Identify which cell holds the provided text, then report its (X, Y) central coordinate. 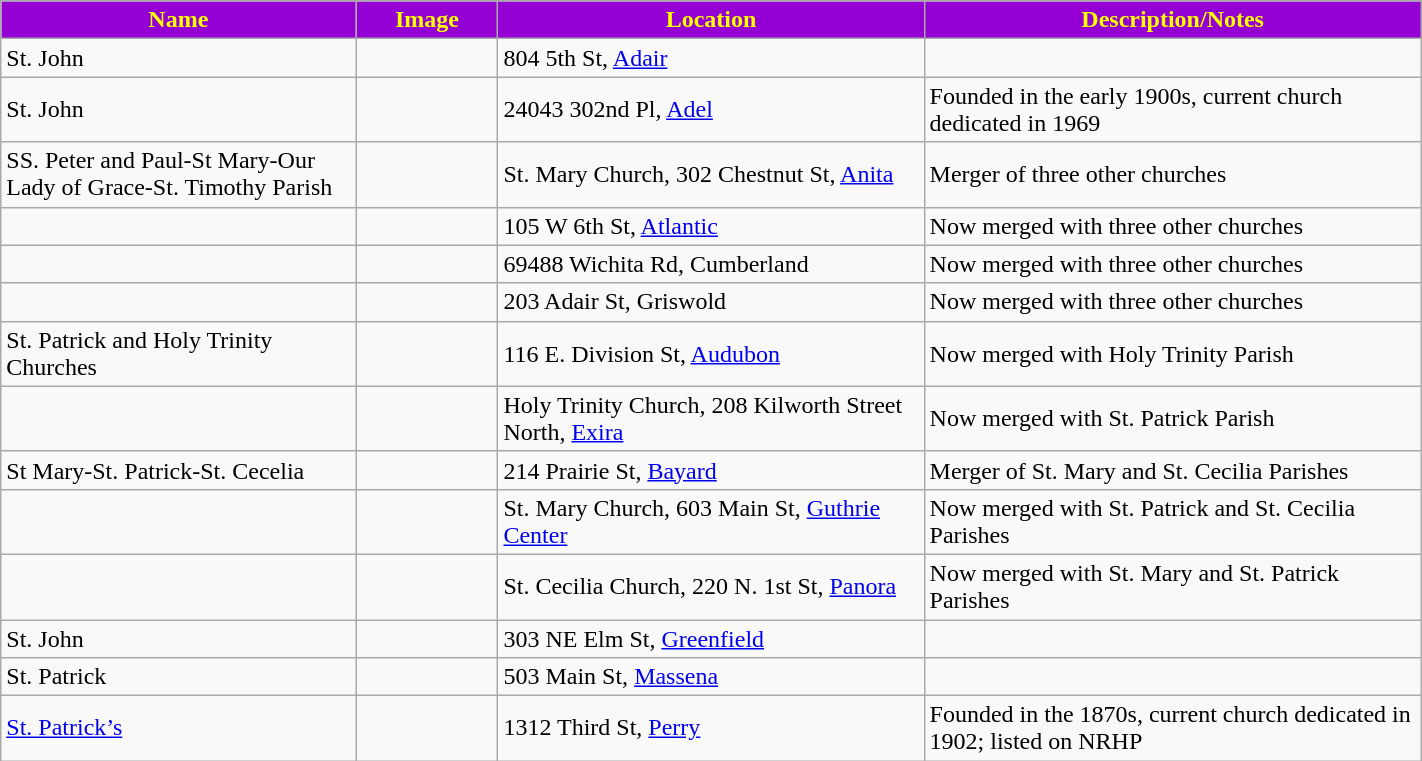
Now merged with St. Patrick and St. Cecilia Parishes (1172, 522)
Founded in the early 1900s, current church dedicated in 1969 (1172, 110)
Merger of St. Mary and St. Cecilia Parishes (1172, 470)
24043 302nd Pl, Adel (711, 110)
69488 Wichita Rd, Cumberland (711, 264)
St. Mary Church, 302 Chestnut St, Anita (711, 174)
303 NE Elm St, Greenfield (711, 639)
St Mary-St. Patrick-St. Cecelia (178, 470)
214 Prairie St, Bayard (711, 470)
SS. Peter and Paul-St Mary-Our Lady of Grace-St. Timothy Parish (178, 174)
1312 Third St, Perry (711, 728)
203 Adair St, Griswold (711, 302)
Founded in the 1870s, current church dedicated in 1902; listed on NRHP (1172, 728)
116 E. Division St, Audubon (711, 354)
503 Main St, Massena (711, 677)
Merger of three other churches (1172, 174)
105 W 6th St, Atlantic (711, 226)
St. Cecilia Church, 220 N. 1st St, Panora (711, 586)
St. Patrick (178, 677)
St. Patrick’s (178, 728)
St. Mary Church, 603 Main St, Guthrie Center (711, 522)
Now merged with Holy Trinity Parish (1172, 354)
St. Patrick and Holy Trinity Churches (178, 354)
804 5th St, Adair (711, 58)
Now merged with St. Mary and St. Patrick Parishes (1172, 586)
Location (711, 20)
Now merged with St. Patrick Parish (1172, 418)
Name (178, 20)
Description/Notes (1172, 20)
Image (427, 20)
Holy Trinity Church, 208 Kilworth Street North, Exira (711, 418)
